Identify which cell holds the provided text, then report its (x, y) central coordinate. 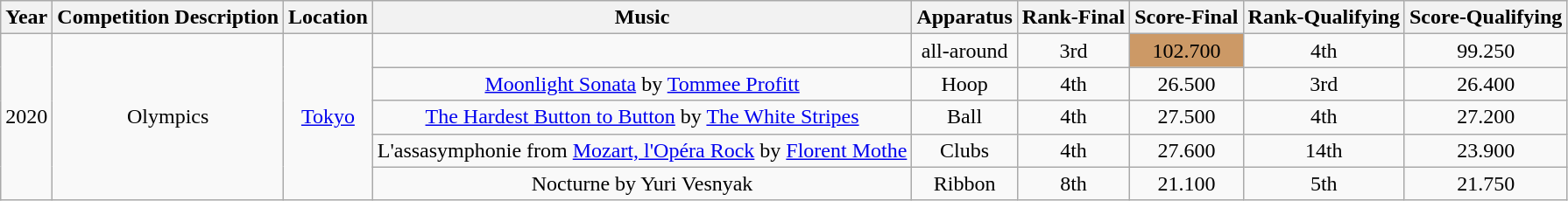
Rank-Qualifying (1324, 17)
Nocturne by Yuri Vesnyak (642, 184)
Olympics (168, 117)
Ribbon (964, 184)
21.750 (1486, 184)
Clubs (964, 150)
Year (26, 17)
21.100 (1186, 184)
Ball (964, 117)
Tokyo (328, 117)
Apparatus (964, 17)
8th (1073, 184)
The Hardest Button to Button by The White Stripes (642, 117)
102.700 (1186, 51)
2020 (26, 117)
Hoop (964, 84)
27.600 (1186, 150)
23.900 (1486, 150)
Location (328, 17)
14th (1324, 150)
Score-Qualifying (1486, 17)
Rank-Final (1073, 17)
Score-Final (1186, 17)
99.250 (1486, 51)
Competition Description (168, 17)
26.400 (1486, 84)
26.500 (1186, 84)
Moonlight Sonata by Tommee Profitt (642, 84)
27.200 (1486, 117)
5th (1324, 184)
all-around (964, 51)
L'assasymphonie from Mozart, l'Opéra Rock by Florent Mothe (642, 150)
27.500 (1186, 117)
Music (642, 17)
